Determine the (X, Y) coordinate at the center of the cell enclosing the given text.  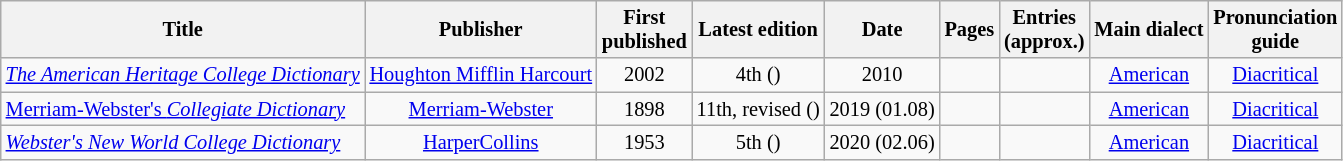
Merriam-Webster's Collegiate Dictionary (183, 109)
Firstpublished (644, 29)
2020 (02.06) (882, 142)
Pronunciationguide (1275, 29)
2002 (644, 75)
Webster's New World College Dictionary (183, 142)
The American Heritage College Dictionary (183, 75)
1953 (644, 142)
11th, revised () (758, 109)
4th () (758, 75)
HarperCollins (481, 142)
Pages (970, 29)
Latest edition (758, 29)
Publisher (481, 29)
1898 (644, 109)
Merriam-Webster (481, 109)
Date (882, 29)
Title (183, 29)
Main dialect (1148, 29)
5th () (758, 142)
Houghton Mifflin Harcourt (481, 75)
2019 (01.08) (882, 109)
Entries(approx.) (1044, 29)
2010 (882, 75)
